Output the (X, Y) coordinate of the center of the cell containing the given text.  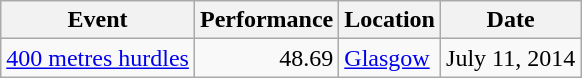
Date (511, 20)
400 metres hurdles (98, 58)
48.69 (266, 58)
Location (390, 20)
Performance (266, 20)
July 11, 2014 (511, 58)
Glasgow (390, 58)
Event (98, 20)
